Return [x, y] of the center of cell containing provided text 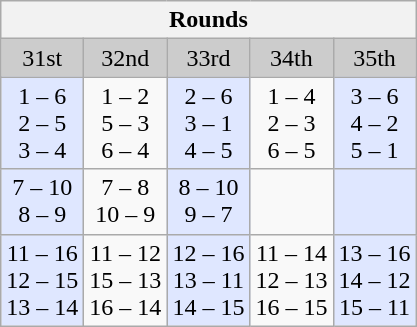
3 – 64 – 25 – 1 [374, 123]
11 – 1612 – 1513 – 14 [42, 280]
Rounds [208, 20]
34th [292, 58]
1 – 62 – 53 – 4 [42, 123]
12 – 1613 – 1114 – 15 [208, 280]
8 – 109 – 7 [208, 202]
2 – 63 – 14 – 5 [208, 123]
7 – 810 – 9 [126, 202]
11 – 1215 – 1316 – 14 [126, 280]
1 – 42 – 36 – 5 [292, 123]
1 – 25 – 36 – 4 [126, 123]
7 – 108 – 9 [42, 202]
35th [374, 58]
13 – 1614 – 1215 – 11 [374, 280]
32nd [126, 58]
31st [42, 58]
11 – 1412 – 1316 – 15 [292, 280]
33rd [208, 58]
